Detect which cell encompasses the target text, then output its (x, y) center coordinate. 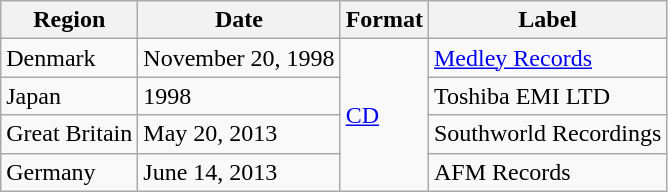
June 14, 2013 (239, 172)
CD (384, 115)
Label (547, 20)
Region (70, 20)
Toshiba EMI LTD (547, 96)
Date (239, 20)
Japan (70, 96)
AFM Records (547, 172)
Denmark (70, 58)
Southworld Recordings (547, 134)
Medley Records (547, 58)
Great Britain (70, 134)
Format (384, 20)
November 20, 1998 (239, 58)
1998 (239, 96)
Germany (70, 172)
May 20, 2013 (239, 134)
